Detect which cell encompasses the target text, then output its (X, Y) center coordinate. 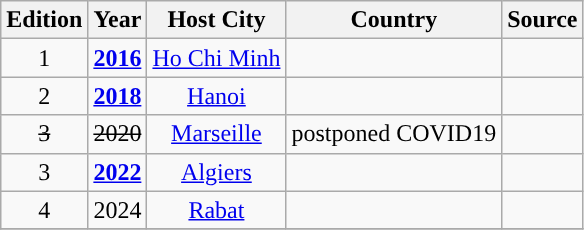
2020 (118, 134)
Host City (216, 20)
2024 (118, 210)
Source (542, 20)
Hanoi (216, 96)
postponed COVID19 (394, 134)
1 (44, 58)
Algiers (216, 172)
Ho Chi Minh (216, 58)
2018 (118, 96)
Country (394, 20)
2016 (118, 58)
2 (44, 96)
Year (118, 20)
Rabat (216, 210)
Edition (44, 20)
2022 (118, 172)
Marseille (216, 134)
4 (44, 210)
